From the cell containing the given text, extract its center point as [x, y] coordinate. 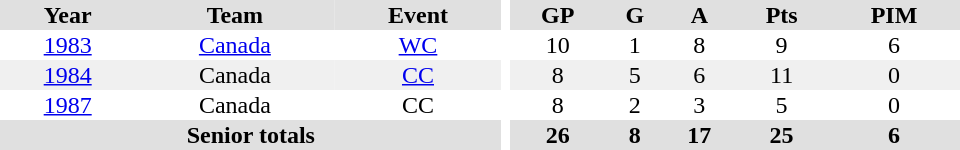
3 [700, 105]
10 [558, 45]
2 [635, 105]
PIM [894, 15]
G [635, 15]
Pts [782, 15]
9 [782, 45]
A [700, 15]
1984 [68, 75]
GP [558, 15]
11 [782, 75]
Team [234, 15]
26 [558, 135]
25 [782, 135]
Year [68, 15]
17 [700, 135]
Senior totals [251, 135]
1983 [68, 45]
Event [418, 15]
1 [635, 45]
1987 [68, 105]
WC [418, 45]
